Return the (X, Y) coordinate for the center point of the cell that contains the specified text.  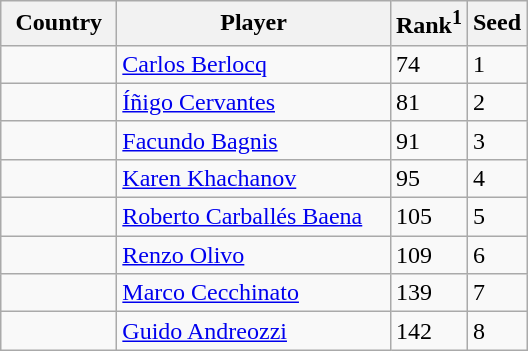
Country (59, 24)
6 (496, 255)
105 (428, 217)
7 (496, 293)
3 (496, 140)
142 (428, 331)
Player (254, 24)
Seed (496, 24)
Facundo Bagnis (254, 140)
Renzo Olivo (254, 255)
Guido Andreozzi (254, 331)
Marco Cecchinato (254, 293)
5 (496, 217)
8 (496, 331)
139 (428, 293)
Rank1 (428, 24)
91 (428, 140)
Íñigo Cervantes (254, 102)
95 (428, 178)
81 (428, 102)
Roberto Carballés Baena (254, 217)
109 (428, 255)
1 (496, 64)
2 (496, 102)
74 (428, 64)
4 (496, 178)
Karen Khachanov (254, 178)
Carlos Berlocq (254, 64)
